Extract the (x, y) coordinate from the center of the cell holding the provided text.  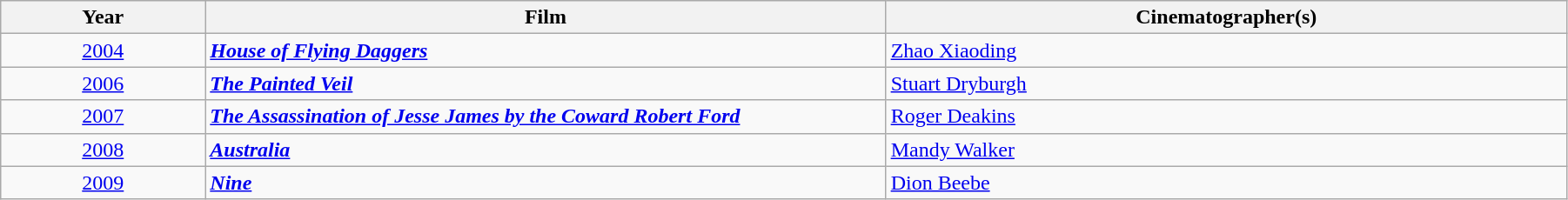
The Assassination of Jesse James by the Coward Robert Ford (546, 117)
Film (546, 17)
Stuart Dryburgh (1226, 83)
2009 (103, 183)
2008 (103, 150)
2007 (103, 117)
2006 (103, 83)
2004 (103, 50)
Nine (546, 183)
Australia (546, 150)
Cinematographer(s) (1226, 17)
Zhao Xiaoding (1226, 50)
Dion Beebe (1226, 183)
House of Flying Daggers (546, 50)
The Painted Veil (546, 83)
Year (103, 17)
Roger Deakins (1226, 117)
Mandy Walker (1226, 150)
